Pinpoint the cell where the given text exists, returning its [X, Y] midpoint coordinate. 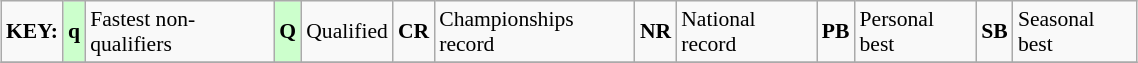
Fastest non-qualifiers [180, 32]
Seasonal best [1075, 32]
NR [656, 32]
Championships record [534, 32]
PB [836, 32]
Qualified [347, 32]
Q [288, 32]
q [74, 32]
KEY: [32, 32]
National record [746, 32]
Personal best [916, 32]
CR [414, 32]
SB [994, 32]
